Return [x, y] of the center of cell containing provided text 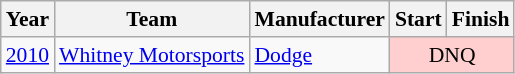
Start [418, 19]
Finish [481, 19]
Year [28, 19]
Whitney Motorsports [152, 55]
Team [152, 19]
DNQ [452, 55]
2010 [28, 55]
Dodge [319, 55]
Manufacturer [319, 19]
